Pinpoint the cell where the given text exists, returning its (x, y) midpoint coordinate. 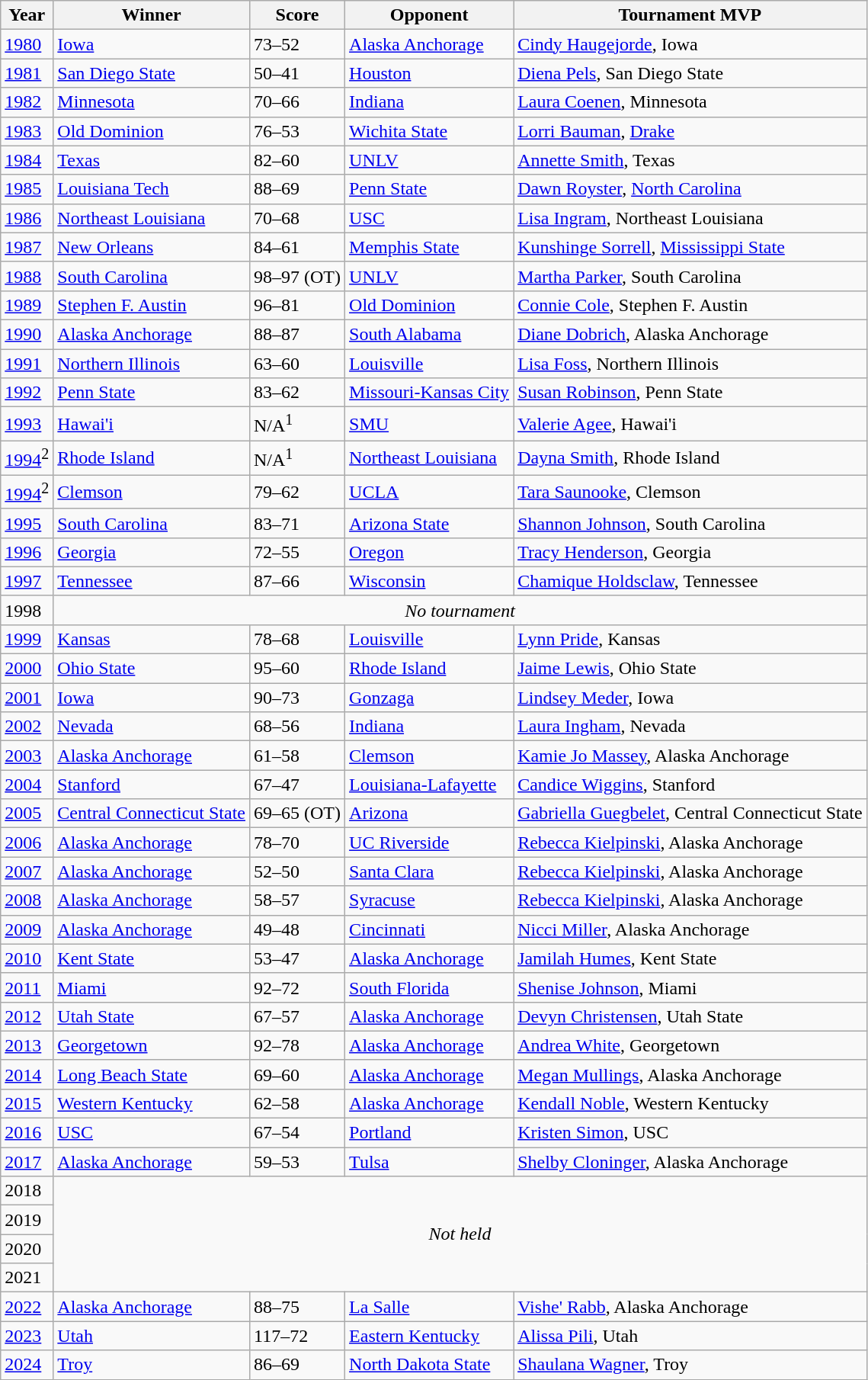
88–87 (297, 334)
Chamique Holdsclaw, Tennessee (690, 581)
62–58 (297, 1104)
1991 (27, 364)
52–50 (297, 871)
Nicci Miller, Alaska Anchorage (690, 929)
Ohio State (152, 669)
Martha Parker, South Carolina (690, 276)
Stanford (152, 785)
Devyn Christensen, Utah State (690, 1016)
1996 (27, 552)
1987 (27, 247)
Kunshinge Sorrell, Mississippi State (690, 247)
2018 (27, 1191)
Jaime Lewis, Ohio State (690, 669)
2003 (27, 756)
70–68 (297, 218)
Kendall Noble, Western Kentucky (690, 1104)
82–60 (297, 160)
68–56 (297, 727)
79–62 (297, 493)
Diane Dobrich, Alaska Anchorage (690, 334)
Jamilah Humes, Kent State (690, 958)
49–48 (297, 929)
2014 (27, 1074)
1986 (27, 218)
Shaulana Wagner, Troy (690, 1365)
South Alabama (430, 334)
La Salle (430, 1307)
San Diego State (152, 73)
SMU (430, 424)
2015 (27, 1104)
1985 (27, 189)
73–52 (297, 44)
2012 (27, 1016)
2013 (27, 1045)
72–55 (297, 552)
Georgetown (152, 1045)
59–53 (297, 1162)
84–61 (297, 247)
Valerie Agee, Hawai'i (690, 424)
1998 (27, 610)
Troy (152, 1365)
87–66 (297, 581)
Louisiana-Lafayette (430, 785)
Syracuse (430, 900)
98–97 (OT) (297, 276)
Wisconsin (430, 581)
1984 (27, 160)
Hawai'i (152, 424)
Vishe' Rabb, Alaska Anchorage (690, 1307)
2024 (27, 1365)
Portland (430, 1133)
1997 (27, 581)
Laura Ingham, Nevada (690, 727)
67–47 (297, 785)
67–54 (297, 1133)
Eastern Kentucky (430, 1336)
Tracy Henderson, Georgia (690, 552)
UC Riverside (430, 842)
Kent State (152, 958)
Wichita State (430, 131)
Shenise Johnson, Miami (690, 987)
Dayna Smith, Rhode Island (690, 457)
Score (297, 15)
Gonzaga (430, 698)
2011 (27, 987)
63–60 (297, 364)
2006 (27, 842)
2020 (27, 1249)
58–57 (297, 900)
1989 (27, 305)
UCLA (430, 493)
70–66 (297, 102)
Arizona State (430, 523)
1988 (27, 276)
Lisa Ingram, Northeast Louisiana (690, 218)
76–53 (297, 131)
South Florida (430, 987)
Shelby Cloninger, Alaska Anchorage (690, 1162)
Stephen F. Austin (152, 305)
2010 (27, 958)
67–57 (297, 1016)
1992 (27, 393)
92–78 (297, 1045)
90–73 (297, 698)
Memphis State (430, 247)
95–60 (297, 669)
Diena Pels, San Diego State (690, 73)
2000 (27, 669)
1993 (27, 424)
Annette Smith, Texas (690, 160)
1980 (27, 44)
Year (27, 15)
Kristen Simon, USC (690, 1133)
Alissa Pili, Utah (690, 1336)
Central Connecticut State (152, 814)
Connie Cole, Stephen F. Austin (690, 305)
Western Kentucky (152, 1104)
New Orleans (152, 247)
Nevada (152, 727)
1990 (27, 334)
Winner (152, 15)
2019 (27, 1220)
Georgia (152, 552)
Long Beach State (152, 1074)
69–60 (297, 1074)
Oregon (430, 552)
83–71 (297, 523)
Susan Robinson, Penn State (690, 393)
North Dakota State (430, 1365)
1999 (27, 640)
Arizona (430, 814)
Not held (460, 1234)
Lynn Pride, Kansas (690, 640)
Laura Coenen, Minnesota (690, 102)
88–69 (297, 189)
Miami (152, 987)
96–81 (297, 305)
Andrea White, Georgetown (690, 1045)
Northern Illinois (152, 364)
Dawn Royster, North Carolina (690, 189)
Utah State (152, 1016)
Tennessee (152, 581)
61–58 (297, 756)
Kansas (152, 640)
1981 (27, 73)
88–75 (297, 1307)
Utah (152, 1336)
2005 (27, 814)
2009 (27, 929)
Gabriella Guegbelet, Central Connecticut State (690, 814)
Tournament MVP (690, 15)
No tournament (460, 610)
Lorri Bauman, Drake (690, 131)
Minnesota (152, 102)
69–65 (OT) (297, 814)
53–47 (297, 958)
Louisiana Tech (152, 189)
2004 (27, 785)
1995 (27, 523)
Kamie Jo Massey, Alaska Anchorage (690, 756)
Texas (152, 160)
1983 (27, 131)
2001 (27, 698)
1982 (27, 102)
Cindy Haugejorde, Iowa (690, 44)
Missouri-Kansas City (430, 393)
2002 (27, 727)
78–70 (297, 842)
2021 (27, 1278)
86–69 (297, 1365)
Lisa Foss, Northern Illinois (690, 364)
2023 (27, 1336)
Houston (430, 73)
2007 (27, 871)
92–72 (297, 987)
Opponent (430, 15)
117–72 (297, 1336)
Tulsa (430, 1162)
2022 (27, 1307)
2008 (27, 900)
2016 (27, 1133)
2017 (27, 1162)
Santa Clara (430, 871)
Lindsey Meder, Iowa (690, 698)
Tara Saunooke, Clemson (690, 493)
83–62 (297, 393)
Cincinnati (430, 929)
Megan Mullings, Alaska Anchorage (690, 1074)
78–68 (297, 640)
50–41 (297, 73)
Candice Wiggins, Stanford (690, 785)
Shannon Johnson, South Carolina (690, 523)
